Detect which cell encompasses the target text, then output its (X, Y) center coordinate. 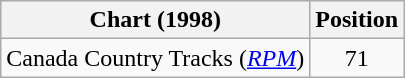
Position (357, 20)
Canada Country Tracks (RPM) (156, 58)
71 (357, 58)
Chart (1998) (156, 20)
